Capture the cell that displays the provided text and extract its (x, y) central coordinate. 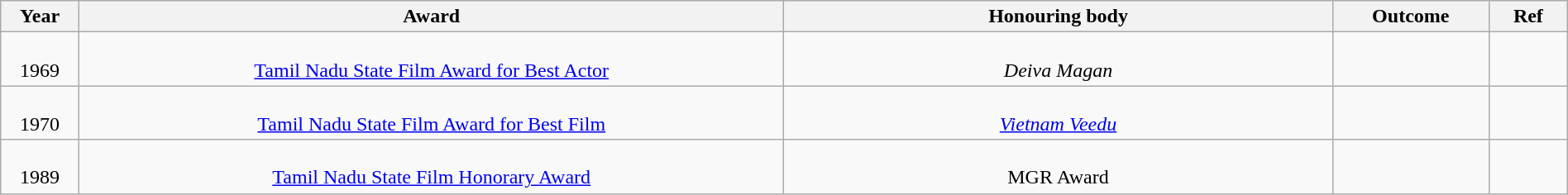
Tamil Nadu State Film Award for Best Film (432, 112)
1970 (40, 112)
1969 (40, 59)
Deiva Magan (1059, 59)
Outcome (1411, 17)
Tamil Nadu State Film Honorary Award (432, 167)
Award (432, 17)
Vietnam Veedu (1059, 112)
Honouring body (1059, 17)
1989 (40, 167)
Year (40, 17)
Tamil Nadu State Film Award for Best Actor (432, 59)
MGR Award (1059, 167)
Ref (1528, 17)
